Output the (x, y) coordinate of the center of the cell containing the given text.  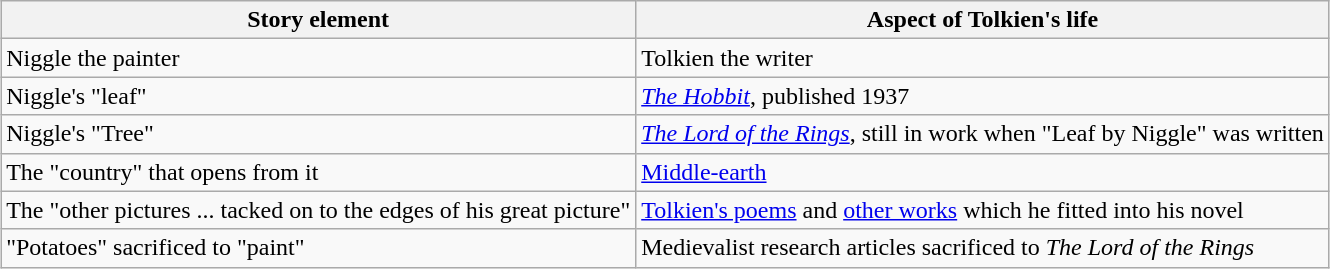
The "country" that opens from it (318, 172)
Medievalist research articles sacrificed to The Lord of the Rings (983, 248)
Niggle the painter (318, 58)
The "other pictures ... tacked on to the edges of his great picture" (318, 210)
Niggle's "leaf" (318, 96)
Story element (318, 20)
Aspect of Tolkien's life (983, 20)
Middle-earth (983, 172)
Niggle's "Tree" (318, 134)
Tolkien's poems and other works which he fitted into his novel (983, 210)
"Potatoes" sacrificed to "paint" (318, 248)
The Hobbit, published 1937 (983, 96)
Tolkien the writer (983, 58)
The Lord of the Rings, still in work when "Leaf by Niggle" was written (983, 134)
